From the cell containing the given text, extract its center point as (X, Y) coordinate. 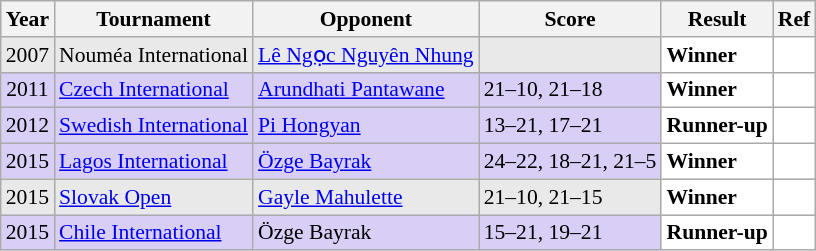
Pi Hongyan (366, 126)
Ref (794, 19)
Chile International (154, 233)
2011 (28, 90)
Gayle Mahulette (366, 197)
Czech International (154, 90)
Nouméa International (154, 55)
2012 (28, 126)
Lê Ngọc Nguyên Nhung (366, 55)
24–22, 18–21, 21–5 (570, 162)
Arundhati Pantawane (366, 90)
Score (570, 19)
Tournament (154, 19)
Slovak Open (154, 197)
15–21, 19–21 (570, 233)
Lagos International (154, 162)
2007 (28, 55)
Year (28, 19)
21–10, 21–18 (570, 90)
Swedish International (154, 126)
Result (716, 19)
Opponent (366, 19)
13–21, 17–21 (570, 126)
21–10, 21–15 (570, 197)
